Output the [X, Y] coordinate of the center of the cell containing the given text.  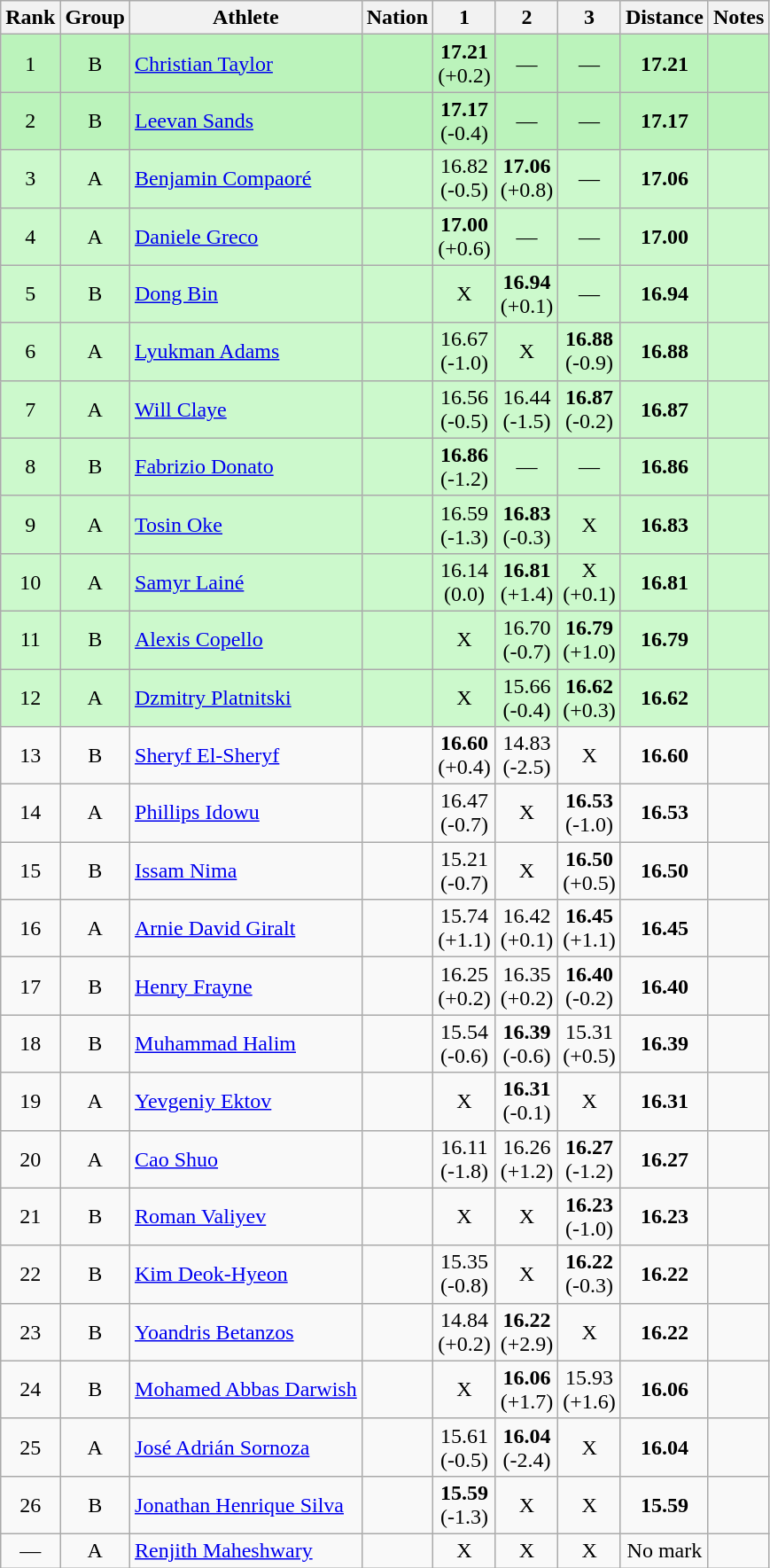
Tosin Oke [246, 525]
Samyr Lainé [246, 581]
17.00 [665, 236]
10 [30, 581]
José Adrián Sornoza [246, 1447]
15 [30, 870]
13 [30, 755]
11 [30, 640]
16.04 (-2.4) [526, 1447]
16.40(-0.2) [590, 986]
16.59 (-1.3) [464, 525]
7 [30, 410]
16.44(-1.5) [526, 410]
16.47 (-0.7) [464, 814]
16.81(+1.4) [526, 581]
17 [30, 986]
15.59 [665, 1505]
16.50(+0.5) [590, 870]
17.21 [665, 64]
16.88(-0.9) [590, 351]
Dong Bin [246, 294]
Yevgeniy Ektov [246, 1101]
16.87(-0.2) [590, 410]
16.45 [665, 929]
16.23 [665, 1216]
9 [30, 525]
21 [30, 1216]
16.86(-1.2) [464, 466]
16.82 (-0.5) [464, 179]
No mark [665, 1550]
16.86 [665, 466]
Cao Shuo [246, 1159]
Christian Taylor [246, 64]
16.42(+0.1) [526, 929]
Fabrizio Donato [246, 466]
16.39 (-0.6) [526, 1044]
16.81 [665, 581]
4 [30, 236]
16.79 [665, 640]
Dzmitry Platnitski [246, 697]
Distance [665, 18]
16.31 [665, 1101]
16.56 (-0.5) [464, 410]
16.94 [665, 294]
18 [30, 1044]
15.66(-0.4) [526, 697]
16.27(-1.2) [590, 1159]
22 [30, 1275]
Phillips Idowu [246, 814]
16.50 [665, 870]
19 [30, 1101]
17.17 [665, 121]
6 [30, 351]
16.35(+0.2) [526, 986]
16.04 [665, 1447]
15.54(-0.6) [464, 1044]
X(+0.1) [590, 581]
8 [30, 466]
Mohamed Abbas Darwish [246, 1390]
23 [30, 1331]
16.31 (-0.1) [526, 1101]
14.83(-2.5) [526, 755]
Arnie David Giralt [246, 929]
16 [30, 929]
Sheryf El-Sheryf [246, 755]
16.23 (-1.0) [590, 1216]
16.14 (0.0) [464, 581]
26 [30, 1505]
17.00 (+0.6) [464, 236]
Lyukman Adams [246, 351]
Jonathan Henrique Silva [246, 1505]
Henry Frayne [246, 986]
15.74 (+1.1) [464, 929]
16.83 (-0.3) [526, 525]
14 [30, 814]
12 [30, 697]
16.22 (-0.3) [590, 1275]
16.26(+1.2) [526, 1159]
Kim Deok-Hyeon [246, 1275]
16.60 (+0.4) [464, 755]
16.45 (+1.1) [590, 929]
16.39 [665, 1044]
16.53 [665, 814]
16.94(+0.1) [526, 294]
16.62 [665, 697]
Athlete [246, 18]
16.27 [665, 1159]
20 [30, 1159]
16.53 (-1.0) [590, 814]
15.93(+1.6) [590, 1390]
Issam Nima [246, 870]
17.21 (+0.2) [464, 64]
17.06(+0.8) [526, 179]
16.40 [665, 986]
16.25(+0.2) [464, 986]
Leevan Sands [246, 121]
15.59 (-1.3) [464, 1505]
16.06 [665, 1390]
16.88 [665, 351]
Rank [30, 18]
Roman Valiyev [246, 1216]
16.87 [665, 410]
Benjamin Compaoré [246, 179]
14.84 (+0.2) [464, 1331]
16.79(+1.0) [590, 640]
5 [30, 294]
15.61(-0.5) [464, 1447]
Muhammad Halim [246, 1044]
15.21 (-0.7) [464, 870]
Alexis Copello [246, 640]
17.17 (-0.4) [464, 121]
16.70(-0.7) [526, 640]
Notes [738, 18]
16.22(+2.9) [526, 1331]
16.11 (-1.8) [464, 1159]
Nation [397, 18]
16.83 [665, 525]
Group [96, 18]
Yoandris Betanzos [246, 1331]
Daniele Greco [246, 236]
Renjith Maheshwary [246, 1550]
24 [30, 1390]
25 [30, 1447]
Will Claye [246, 410]
16.62 (+0.3) [590, 697]
16.60 [665, 755]
15.31(+0.5) [590, 1044]
17.06 [665, 179]
16.67 (-1.0) [464, 351]
16.06 (+1.7) [526, 1390]
15.35(-0.8) [464, 1275]
